Output the (X, Y) coordinate of the center of the cell containing the given text.  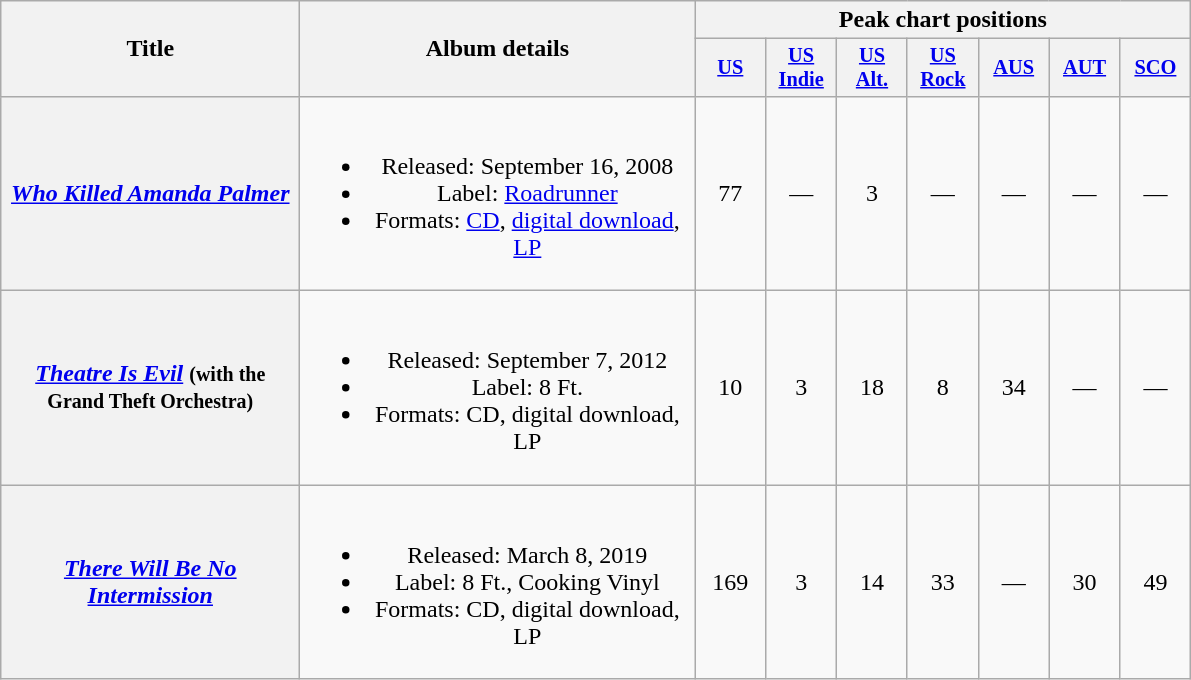
10 (730, 388)
Title (150, 49)
Theatre Is Evil (with the Grand Theft Orchestra) (150, 388)
AUT (1084, 68)
USRock (942, 68)
US Indie (802, 68)
Album details (498, 49)
49 (1156, 582)
There Will Be No Intermission (150, 582)
Peak chart positions (943, 20)
Released: March 8, 2019Label: 8 Ft., Cooking VinylFormats: CD, digital download, LP (498, 582)
33 (942, 582)
34 (1014, 388)
USAlt. (872, 68)
US (730, 68)
SCO (1156, 68)
18 (872, 388)
169 (730, 582)
77 (730, 193)
Released: September 16, 2008Label: RoadrunnerFormats: CD, digital download, LP (498, 193)
30 (1084, 582)
Released: September 7, 2012Label: 8 Ft.Formats: CD, digital download, LP (498, 388)
AUS (1014, 68)
14 (872, 582)
8 (942, 388)
Who Killed Amanda Palmer (150, 193)
